For the text-containing cell, return its midpoint in (x, y) coordinate format. 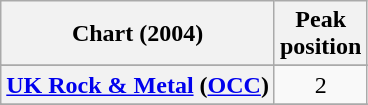
Peakposition (320, 34)
2 (320, 85)
Chart (2004) (138, 34)
UK Rock & Metal (OCC) (138, 85)
